Find where the given text appears and provide that cell's center as (X, Y) coordinate. 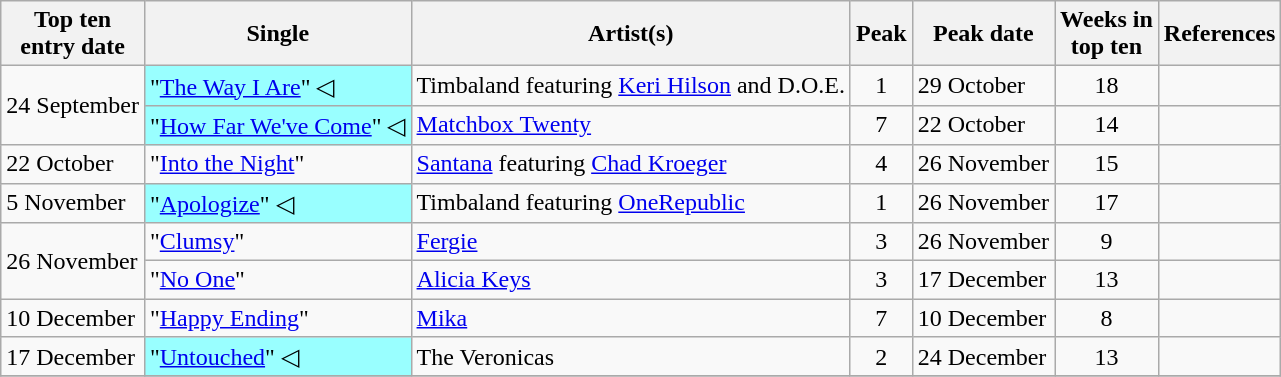
8 (1107, 318)
Peak date (983, 34)
Top tenentry date (73, 34)
14 (1107, 125)
Santana featuring Chad Kroeger (630, 164)
2 (881, 357)
The Veronicas (630, 357)
"Clumsy" (278, 242)
29 October (983, 86)
"Into the Night" (278, 164)
Weeks intop ten (1107, 34)
24 September (73, 106)
"Apologize" ◁ (278, 203)
Single (278, 34)
"No One" (278, 280)
18 (1107, 86)
Timbaland featuring OneRepublic (630, 203)
Peak (881, 34)
"The Way I Are" ◁ (278, 86)
Mika (630, 318)
"Untouched" ◁ (278, 357)
"Happy Ending" (278, 318)
4 (881, 164)
Timbaland featuring Keri Hilson and D.O.E. (630, 86)
Matchbox Twenty (630, 125)
"How Far We've Come" ◁ (278, 125)
Fergie (630, 242)
15 (1107, 164)
5 November (73, 203)
Alicia Keys (630, 280)
References (1220, 34)
24 December (983, 357)
Artist(s) (630, 34)
9 (1107, 242)
17 (1107, 203)
